Provide the (X, Y) coordinate of the cell's center where the given text is located.  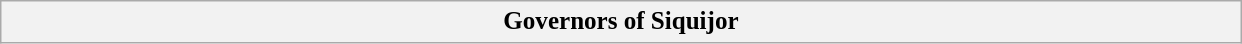
Governors of Siquijor (621, 22)
